Return the (X, Y) coordinate for the center point of the cell that contains the specified text.  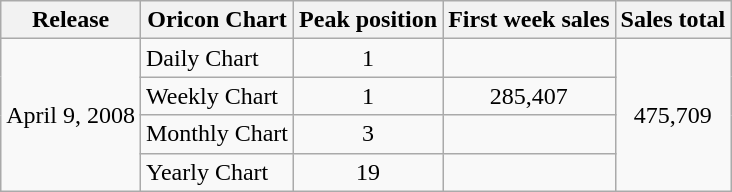
475,709 (673, 115)
Sales total (673, 20)
Monthly Chart (216, 134)
Daily Chart (216, 58)
Release (71, 20)
285,407 (529, 96)
First week sales (529, 20)
Peak position (368, 20)
19 (368, 172)
3 (368, 134)
Yearly Chart (216, 172)
Oricon Chart (216, 20)
Weekly Chart (216, 96)
April 9, 2008 (71, 115)
